Search for the cell housing the specified text and yield its [X, Y] center coordinate. 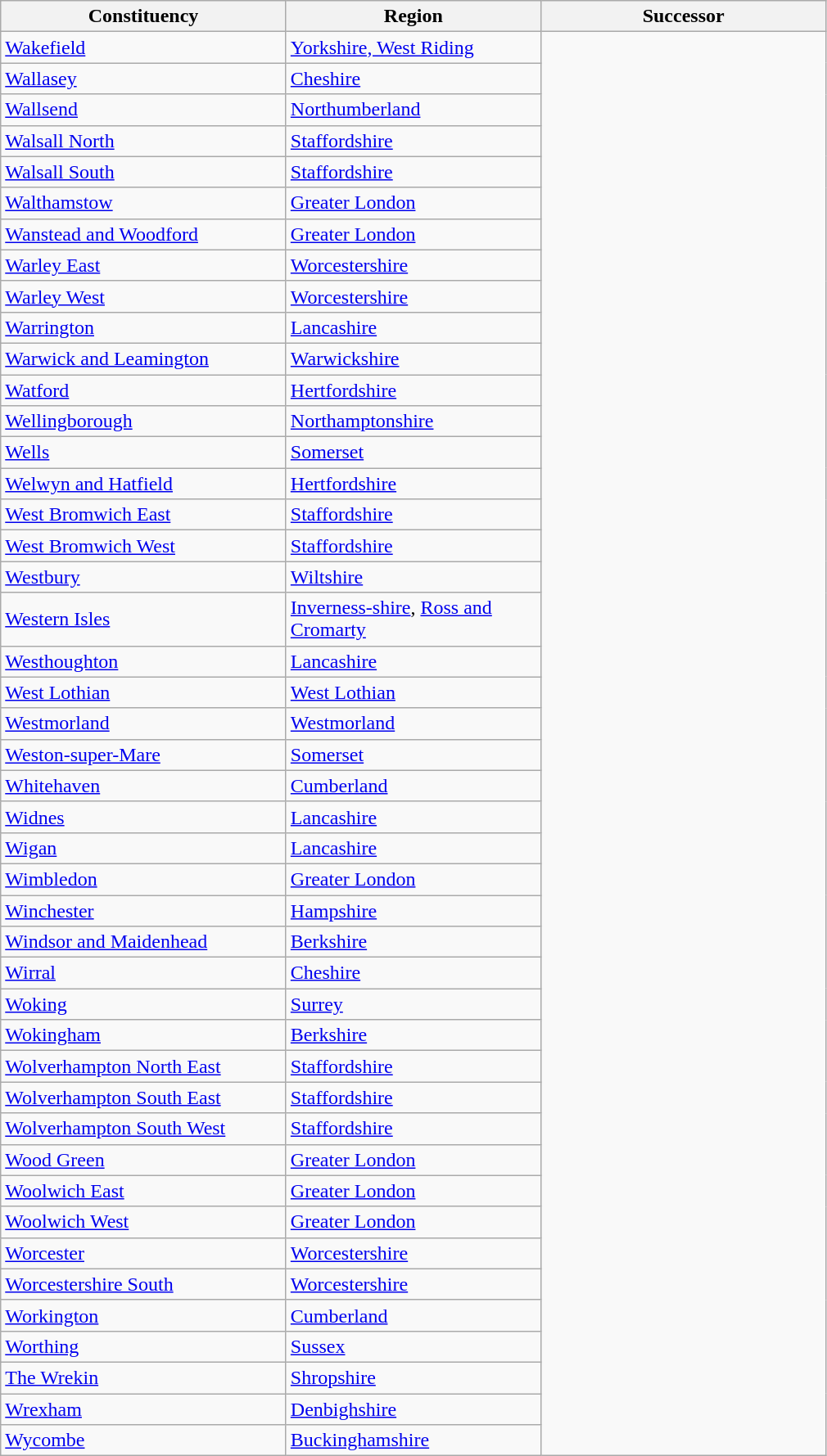
Westhoughton [144, 661]
Widnes [144, 817]
Wood Green [144, 1160]
Wolverhampton North East [144, 1066]
Wallsend [144, 110]
Worthing [144, 1346]
Wiltshire [413, 577]
Sussex [413, 1346]
Surrey [413, 1004]
Windsor and Maidenhead [144, 942]
Wanstead and Woodford [144, 234]
Woking [144, 1004]
Successor [683, 16]
Wimbledon [144, 879]
Warley East [144, 265]
Walsall North [144, 141]
Buckinghamshire [413, 1440]
Wigan [144, 848]
Shropshire [413, 1377]
Wellingborough [144, 421]
Constituency [144, 16]
Wrexham [144, 1409]
The Wrekin [144, 1377]
Northamptonshire [413, 421]
Warley West [144, 296]
Wallasey [144, 79]
Denbighshire [413, 1409]
Warrington [144, 327]
Region [413, 16]
Hampshire [413, 911]
Warwickshire [413, 358]
Western Isles [144, 619]
Wolverhampton South East [144, 1098]
Wokingham [144, 1035]
Woolwich East [144, 1191]
Whitehaven [144, 786]
West Bromwich East [144, 515]
Winchester [144, 911]
Inverness-shire, Ross and Cromarty [413, 619]
Watford [144, 390]
West Bromwich West [144, 546]
Walsall South [144, 172]
Worcester [144, 1253]
Yorkshire, West Riding [413, 47]
Worcestershire South [144, 1284]
Weston-super-Mare [144, 755]
Wells [144, 453]
Workington [144, 1315]
Walthamstow [144, 203]
Wycombe [144, 1440]
Northumberland [413, 110]
Wirral [144, 973]
Westbury [144, 577]
Wolverhampton South West [144, 1129]
Welwyn and Hatfield [144, 484]
Warwick and Leamington [144, 358]
Woolwich West [144, 1222]
Wakefield [144, 47]
